Detect which cell encompasses the target text, then output its [X, Y] center coordinate. 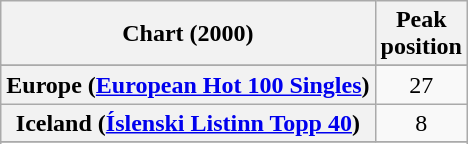
Peakposition [421, 34]
Europe (European Hot 100 Singles) [188, 85]
27 [421, 85]
8 [421, 123]
Chart (2000) [188, 34]
Iceland (Íslenski Listinn Topp 40) [188, 123]
